Identify which cell holds the provided text, then report its (X, Y) central coordinate. 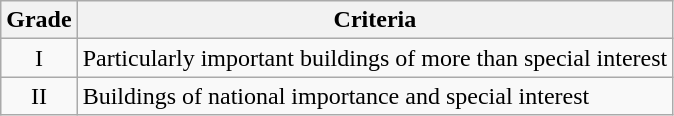
Buildings of national importance and special interest (375, 96)
Criteria (375, 20)
Grade (39, 20)
Particularly important buildings of more than special interest (375, 58)
II (39, 96)
I (39, 58)
